Capture the cell that displays the provided text and extract its [x, y] central coordinate. 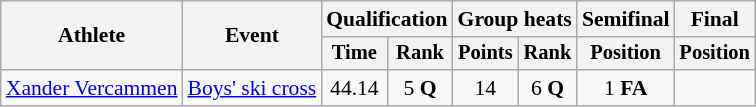
Qualification [386, 19]
Xander Vercammen [92, 88]
Boys' ski cross [252, 88]
Athlete [92, 36]
5 Q [420, 88]
14 [486, 88]
1 FA [626, 88]
Group heats [515, 19]
44.14 [354, 88]
Semifinal [626, 19]
Event [252, 36]
Points [486, 54]
6 Q [548, 88]
Final [715, 19]
Time [354, 54]
